Output the [x, y] coordinate of the center of the cell containing the given text.  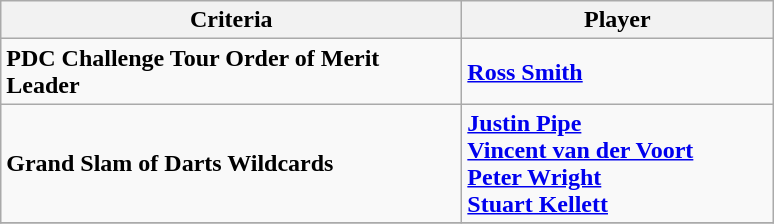
Ross Smith [618, 72]
Grand Slam of Darts Wildcards [232, 164]
PDC Challenge Tour Order of Merit Leader [232, 72]
Criteria [232, 20]
Justin Pipe Vincent van der Voort Peter Wright Stuart Kellett [618, 164]
Player [618, 20]
